Return the (X, Y) coordinate for the center point of the cell that contains the specified text.  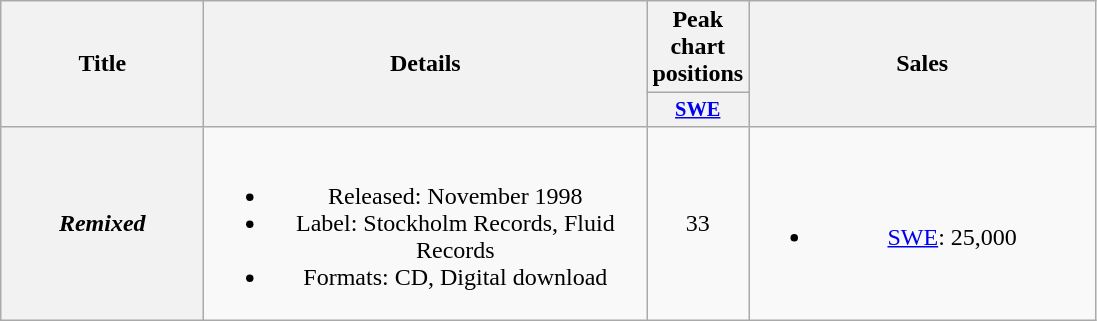
Details (426, 64)
Title (102, 64)
Sales (922, 64)
SWE (698, 110)
Released: November 1998Label: Stockholm Records, Fluid RecordsFormats: CD, Digital download (426, 223)
33 (698, 223)
SWE: 25,000 (922, 223)
Peak chart positions (698, 47)
Remixed (102, 223)
